Provide the [x, y] coordinate of the cell's center where the given text is located.  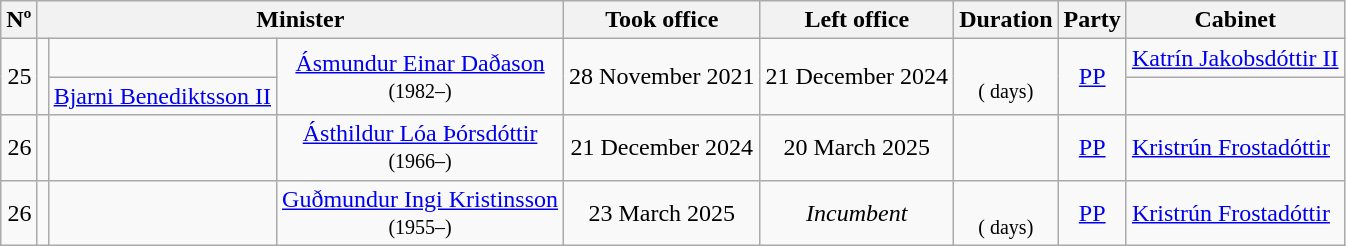
28 November 2021 [662, 77]
Cabinet [1235, 20]
Bjarni Benediktsson II [162, 96]
Left office [857, 20]
Party [1092, 20]
Ásmundur Einar Daðason(1982–) [420, 77]
Duration [1006, 20]
Minister [300, 20]
Incumbent [857, 212]
Nº [19, 20]
25 [19, 77]
23 March 2025 [662, 212]
20 March 2025 [857, 148]
Ásthildur Lóa Þórsdóttir(1966–) [420, 148]
Took office [662, 20]
Katrín Jakobsdóttir II [1235, 58]
Guðmundur Ingi Kristinsson(1955–) [420, 212]
